Find where the given text appears and provide that cell's center as (X, Y) coordinate. 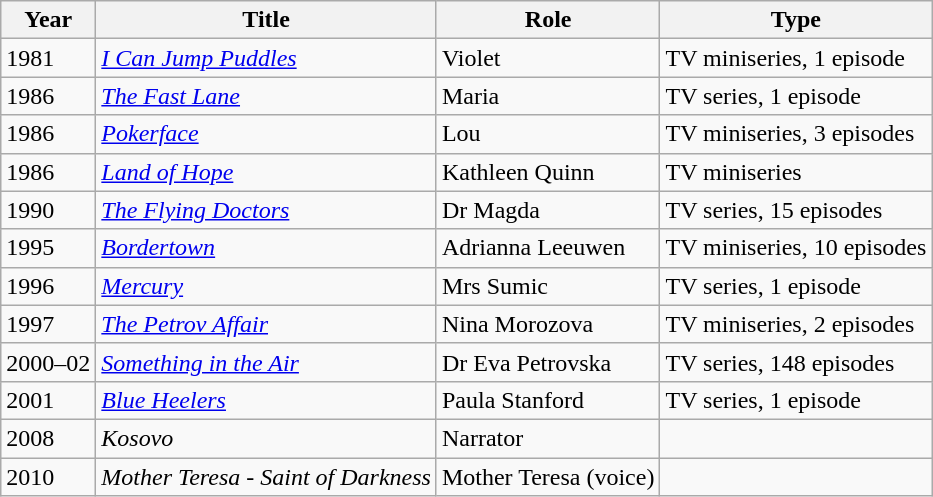
The Flying Doctors (266, 210)
I Can Jump Puddles (266, 58)
Mrs Sumic (548, 286)
Bordertown (266, 248)
2000–02 (48, 362)
TV miniseries, 10 episodes (796, 248)
Year (48, 20)
Type (796, 20)
Maria (548, 96)
Title (266, 20)
TV series, 148 episodes (796, 362)
1990 (48, 210)
Narrator (548, 438)
TV miniseries, 1 episode (796, 58)
Role (548, 20)
Adrianna Leeuwen (548, 248)
Mother Teresa (voice) (548, 477)
Land of Hope (266, 172)
1995 (48, 248)
Kosovo (266, 438)
Kathleen Quinn (548, 172)
Paula Stanford (548, 400)
1981 (48, 58)
Dr Eva Petrovska (548, 362)
Violet (548, 58)
The Fast Lane (266, 96)
1996 (48, 286)
TV miniseries, 2 episodes (796, 324)
TV series, 15 episodes (796, 210)
Lou (548, 134)
Mercury (266, 286)
Dr Magda (548, 210)
Something in the Air (266, 362)
The Petrov Affair (266, 324)
Pokerface (266, 134)
Mother Teresa - Saint of Darkness (266, 477)
Nina Morozova (548, 324)
2010 (48, 477)
TV miniseries, 3 episodes (796, 134)
Blue Heelers (266, 400)
TV miniseries (796, 172)
1997 (48, 324)
2001 (48, 400)
2008 (48, 438)
